Search for the cell housing the specified text and yield its [X, Y] center coordinate. 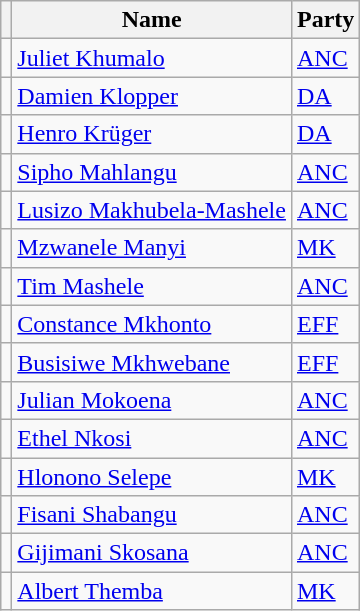
Fisani Shabangu [152, 515]
Ethel Nkosi [152, 438]
Mzwanele Manyi [152, 248]
Damien Klopper [152, 96]
Juliet Khumalo [152, 58]
Sipho Mahlangu [152, 172]
Lusizo Makhubela-Mashele [152, 210]
Julian Mokoena [152, 400]
Party [325, 20]
Tim Mashele [152, 286]
Busisiwe Mkhwebane [152, 362]
Gijimani Skosana [152, 553]
Name [152, 20]
Henro Krüger [152, 134]
Constance Mkhonto [152, 324]
Albert Themba [152, 591]
Hlonono Selepe [152, 477]
